Identify which cell holds the provided text, then report its (x, y) central coordinate. 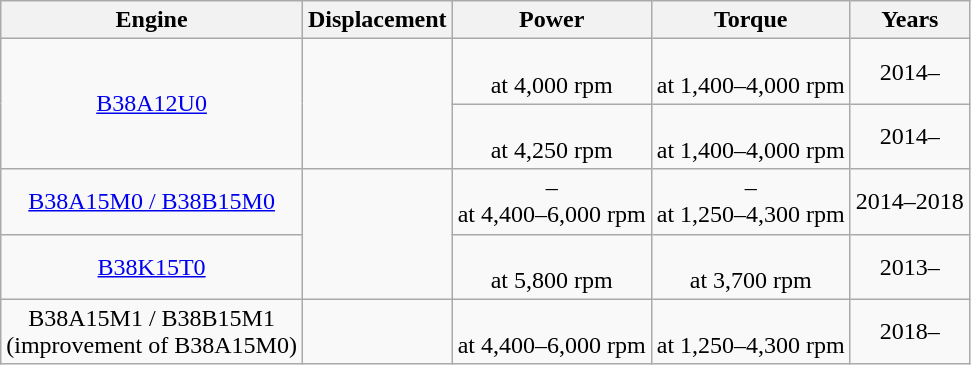
at 5,800 rpm (552, 266)
at 1,250–4,300 rpm (750, 332)
at 4,400–6,000 rpm (552, 332)
2018– (910, 332)
B38K15T0 (152, 266)
B38A15M0 / B38B15M0 (152, 202)
Displacement (377, 20)
at 4,250 rpm (552, 136)
– at 4,400–6,000 rpm (552, 202)
Years (910, 20)
Torque (750, 20)
at 3,700 rpm (750, 266)
B38A15M1 / B38B15M1(improvement of B38A15M0) (152, 332)
B38A12U0 (152, 104)
2014–2018 (910, 202)
at 4,000 rpm (552, 72)
Engine (152, 20)
2013– (910, 266)
– at 1,250–4,300 rpm (750, 202)
Power (552, 20)
